For the text-containing cell, return its midpoint in [x, y] coordinate format. 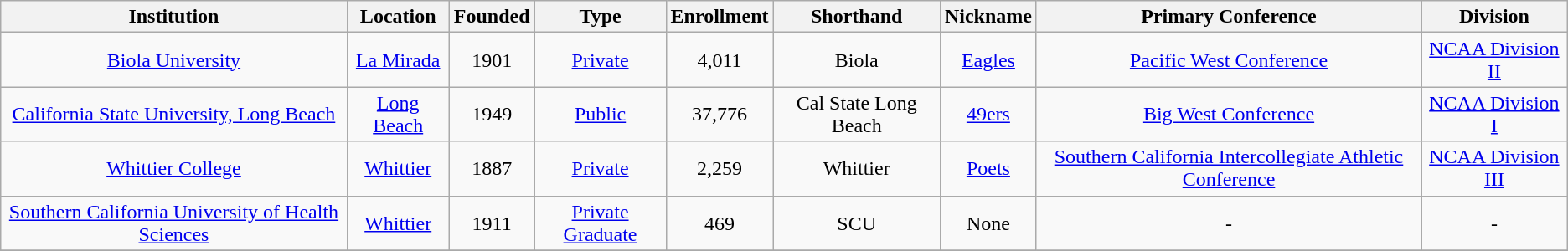
1949 [492, 114]
Type [600, 17]
49ers [988, 114]
La Mirada [398, 60]
1911 [492, 223]
Founded [492, 17]
Private Graduate [600, 223]
Location [398, 17]
469 [720, 223]
Enrollment [720, 17]
NCAA Division III [1494, 169]
Big West Conference [1228, 114]
Nickname [988, 17]
Pacific West Conference [1228, 60]
NCAA Division I [1494, 114]
California State University, Long Beach [174, 114]
Biola University [174, 60]
Long Beach [398, 114]
4,011 [720, 60]
None [988, 223]
Shorthand [856, 17]
Southern California University of Health Sciences [174, 223]
1887 [492, 169]
Eagles [988, 60]
37,776 [720, 114]
Primary Conference [1228, 17]
Public [600, 114]
1901 [492, 60]
Institution [174, 17]
Division [1494, 17]
NCAA Division II [1494, 60]
2,259 [720, 169]
Poets [988, 169]
Cal State Long Beach [856, 114]
SCU [856, 223]
Whittier College [174, 169]
Southern California Intercollegiate Athletic Conference [1228, 169]
Biola [856, 60]
